Scan for the cell matching the given text and deliver its (X, Y) coordinate at center. 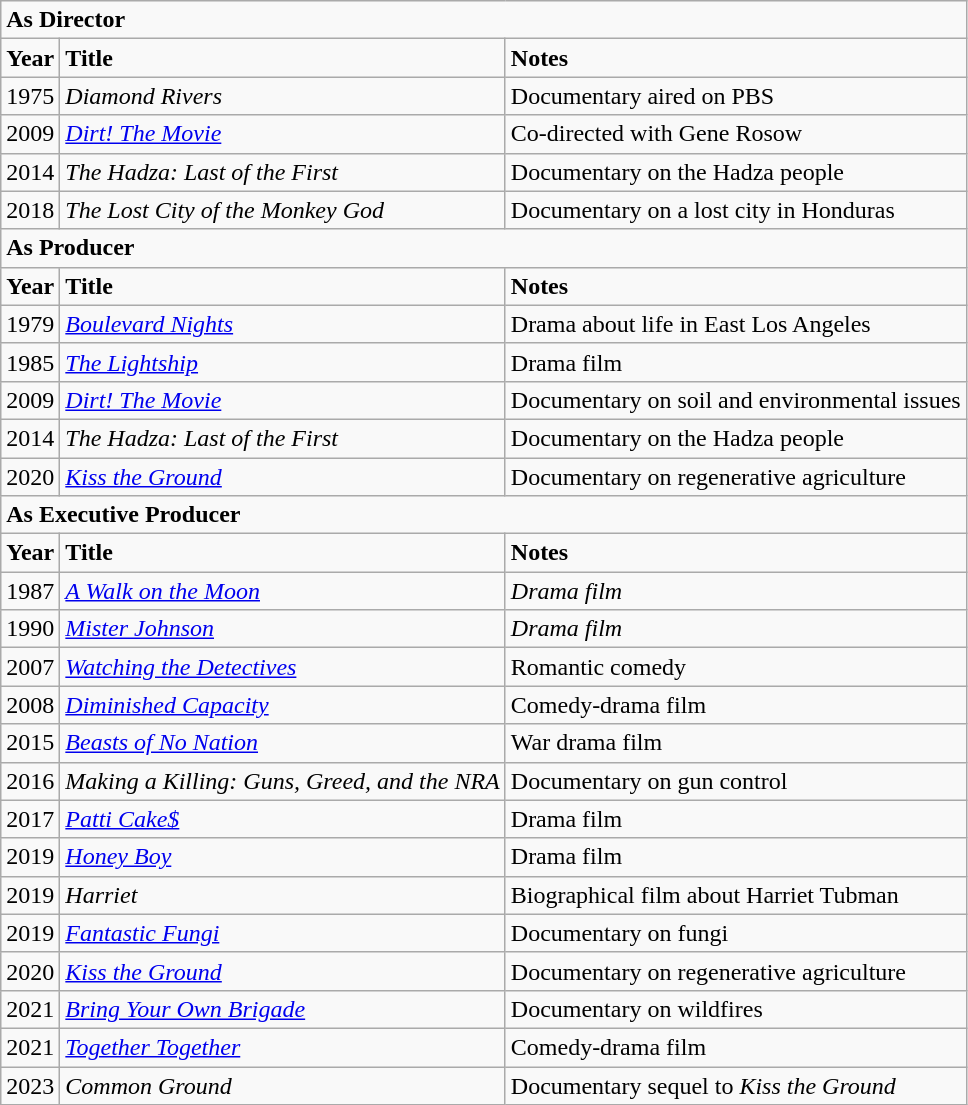
Drama about life in East Los Angeles (736, 324)
The Lightship (282, 362)
Common Ground (282, 1085)
Making a Killing: Guns, Greed, and the NRA (282, 781)
Documentary sequel to Kiss the Ground (736, 1085)
As Director (484, 20)
Mister Johnson (282, 629)
Fantastic Fungi (282, 933)
2016 (30, 781)
Together Together (282, 1047)
1979 (30, 324)
Romantic comedy (736, 667)
Documentary on fungi (736, 933)
Boulevard Nights (282, 324)
Bring Your Own Brigade (282, 1009)
Documentary aired on PBS (736, 96)
Patti Cake$ (282, 819)
A Walk on the Moon (282, 591)
2008 (30, 705)
Diminished Capacity (282, 705)
As Producer (484, 248)
Biographical film about Harriet Tubman (736, 895)
Documentary on a lost city in Honduras (736, 210)
2018 (30, 210)
Beasts of No Nation (282, 743)
Harriet (282, 895)
1985 (30, 362)
Documentary on wildfires (736, 1009)
2017 (30, 819)
1987 (30, 591)
Documentary on soil and environmental issues (736, 400)
2007 (30, 667)
1990 (30, 629)
Honey Boy (282, 857)
The Lost City of the Monkey God (282, 210)
2015 (30, 743)
Diamond Rivers (282, 96)
Co-directed with Gene Rosow (736, 134)
2023 (30, 1085)
Documentary on gun control (736, 781)
1975 (30, 96)
As Executive Producer (484, 515)
War drama film (736, 743)
Watching the Detectives (282, 667)
